For the text-containing cell, return its midpoint in [X, Y] coordinate format. 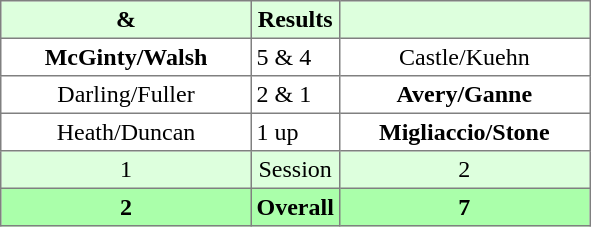
McGinty/Walsh [126, 57]
Results [295, 20]
Avery/Ganne [464, 95]
7 [464, 207]
& [126, 20]
1 up [295, 132]
Session [295, 170]
2 & 1 [295, 95]
Heath/Duncan [126, 132]
Castle/Kuehn [464, 57]
1 [126, 170]
Migliaccio/Stone [464, 132]
5 & 4 [295, 57]
Overall [295, 207]
Darling/Fuller [126, 95]
